Extract the [X, Y] coordinate from the center of the cell holding the provided text.  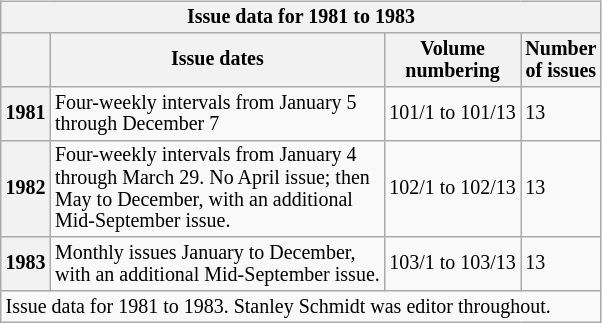
1982 [26, 188]
Issue data for 1981 to 1983 [301, 18]
Volumenumbering [452, 60]
Numberof issues [562, 60]
Issue data for 1981 to 1983. Stanley Schmidt was editor throughout. [301, 306]
102/1 to 102/13 [452, 188]
1983 [26, 264]
Monthly issues January to December,with an additional Mid-September issue. [217, 264]
101/1 to 101/13 [452, 114]
Four-weekly intervals from January 4through March 29. No April issue; thenMay to December, with an additionalMid-September issue. [217, 188]
1981 [26, 114]
103/1 to 103/13 [452, 264]
Four-weekly intervals from January 5through December 7 [217, 114]
Issue dates [217, 60]
